Output the (x, y) coordinate of the center of the cell containing the given text.  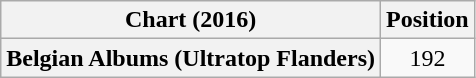
Belgian Albums (Ultratop Flanders) (191, 58)
192 (428, 58)
Chart (2016) (191, 20)
Position (428, 20)
